Return the [x, y] coordinate for the center point of the cell that contains the specified text.  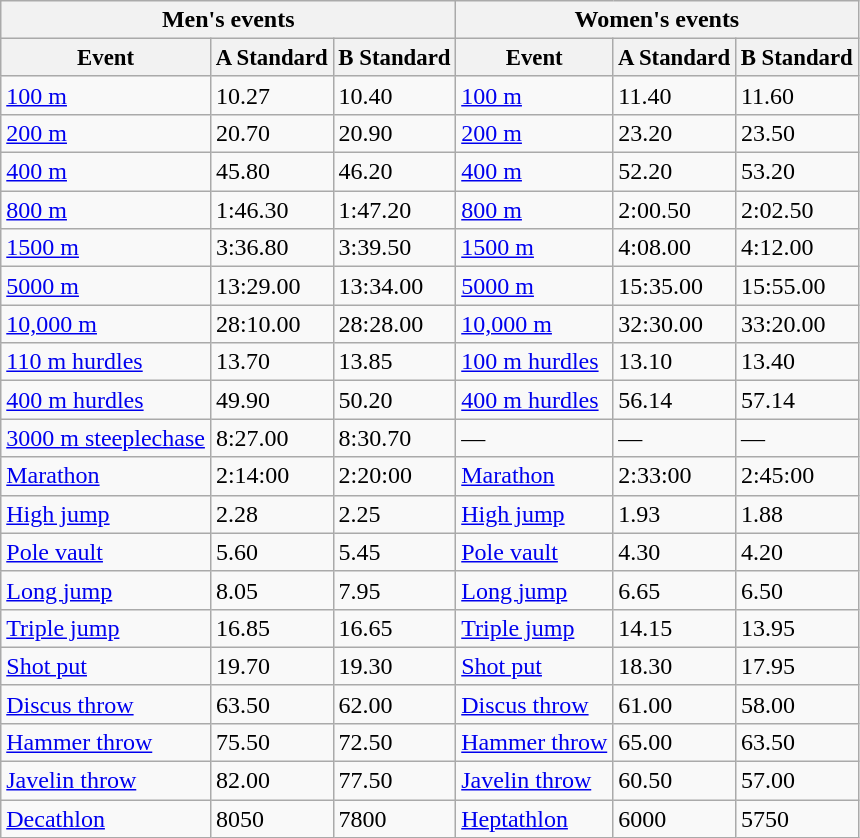
5750 [796, 819]
14.15 [674, 628]
7800 [394, 819]
Women's events [657, 20]
2:14:00 [272, 476]
62.00 [394, 704]
8050 [272, 819]
20.90 [394, 133]
13.70 [272, 362]
16.65 [394, 628]
2:33:00 [674, 476]
57.00 [796, 781]
6000 [674, 819]
17.95 [796, 666]
11.40 [674, 95]
Heptathlon [534, 819]
8:30.70 [394, 438]
13:29.00 [272, 286]
2:20:00 [394, 476]
1.93 [674, 514]
2:45:00 [796, 476]
1.88 [796, 514]
52.20 [674, 172]
6.65 [674, 590]
4.30 [674, 552]
13.10 [674, 362]
16.85 [272, 628]
2.28 [272, 514]
Men's events [228, 20]
28:10.00 [272, 324]
20.70 [272, 133]
5.45 [394, 552]
46.20 [394, 172]
23.50 [796, 133]
4:08.00 [674, 248]
2.25 [394, 514]
100 m hurdles [534, 362]
10.27 [272, 95]
19.70 [272, 666]
13.85 [394, 362]
6.50 [796, 590]
2:00.50 [674, 210]
32:30.00 [674, 324]
56.14 [674, 400]
19.30 [394, 666]
2:02.50 [796, 210]
3:39.50 [394, 248]
75.50 [272, 742]
3000 m steeplechase [106, 438]
72.50 [394, 742]
58.00 [796, 704]
10.40 [394, 95]
Decathlon [106, 819]
4.20 [796, 552]
7.95 [394, 590]
53.20 [796, 172]
15:55.00 [796, 286]
49.90 [272, 400]
45.80 [272, 172]
18.30 [674, 666]
65.00 [674, 742]
8:27.00 [272, 438]
77.50 [394, 781]
11.60 [796, 95]
110 m hurdles [106, 362]
4:12.00 [796, 248]
3:36.80 [272, 248]
13.95 [796, 628]
1:47.20 [394, 210]
13.40 [796, 362]
8.05 [272, 590]
61.00 [674, 704]
23.20 [674, 133]
33:20.00 [796, 324]
13:34.00 [394, 286]
1:46.30 [272, 210]
15:35.00 [674, 286]
50.20 [394, 400]
60.50 [674, 781]
57.14 [796, 400]
82.00 [272, 781]
5.60 [272, 552]
28:28.00 [394, 324]
